Determine the (X, Y) coordinate at the center of the cell enclosing the given text.  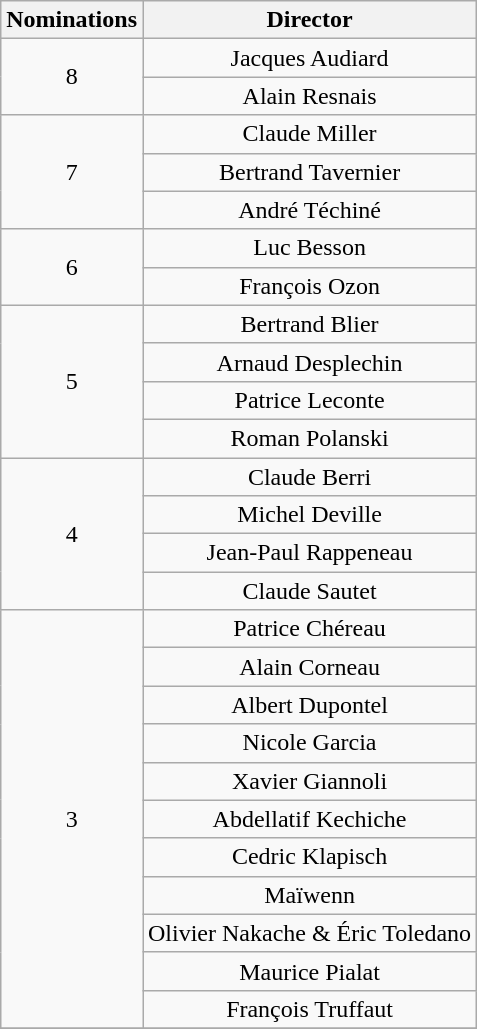
Jacques Audiard (309, 58)
Alain Corneau (309, 667)
Michel Deville (309, 515)
François Truffaut (309, 1009)
Alain Resnais (309, 96)
Abdellatif Kechiche (309, 819)
Jean-Paul Rappeneau (309, 553)
Patrice Chéreau (309, 629)
4 (72, 534)
Luc Besson (309, 248)
Director (309, 20)
Nicole Garcia (309, 743)
5 (72, 381)
Claude Miller (309, 134)
8 (72, 77)
Olivier Nakache & Éric Toledano (309, 933)
Maïwenn (309, 895)
Roman Polanski (309, 438)
Cedric Klapisch (309, 857)
Bertrand Blier (309, 324)
François Ozon (309, 286)
6 (72, 267)
Arnaud Desplechin (309, 362)
Claude Sautet (309, 591)
Maurice Pialat (309, 971)
Patrice Leconte (309, 400)
Bertrand Tavernier (309, 172)
3 (72, 820)
Claude Berri (309, 477)
Albert Dupontel (309, 705)
7 (72, 172)
Nominations (72, 20)
Xavier Giannoli (309, 781)
André Téchiné (309, 210)
